Search for the cell housing the specified text and yield its (x, y) center coordinate. 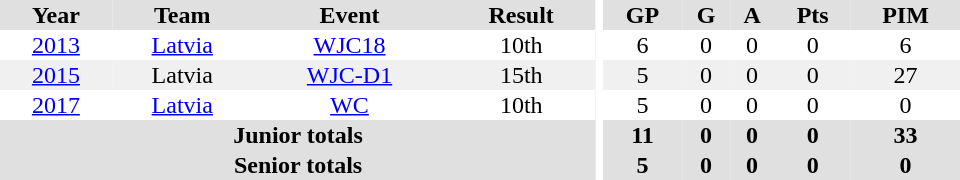
2013 (56, 45)
GP (643, 15)
33 (906, 135)
Junior totals (298, 135)
11 (643, 135)
2015 (56, 75)
Result (521, 15)
Team (182, 15)
Year (56, 15)
G (706, 15)
15th (521, 75)
A (752, 15)
Senior totals (298, 165)
PIM (906, 15)
27 (906, 75)
2017 (56, 105)
WC (350, 105)
WJC-D1 (350, 75)
Pts (812, 15)
Event (350, 15)
WJC18 (350, 45)
